For the text-containing cell, return its midpoint in [X, Y] coordinate format. 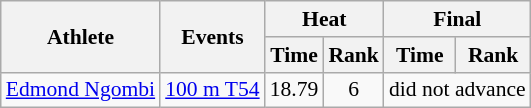
6 [354, 90]
Events [212, 36]
Athlete [80, 36]
Edmond Ngombi [80, 90]
18.79 [294, 90]
Heat [324, 19]
did not advance [458, 90]
Final [458, 19]
100 m T54 [212, 90]
